Detect which cell encompasses the target text, then output its [x, y] center coordinate. 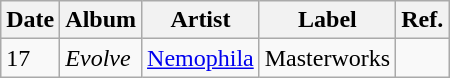
Evolve [101, 58]
Nemophila [201, 58]
Label [327, 20]
17 [30, 58]
Ref. [422, 20]
Artist [201, 20]
Date [30, 20]
Masterworks [327, 58]
Album [101, 20]
